Locate the cell with the specified text and output its [X, Y] center coordinate. 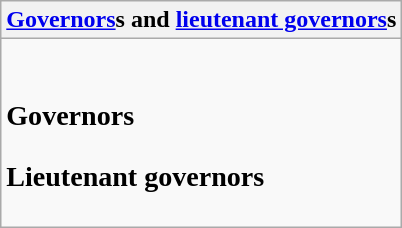
GovernorsLieutenant governors [202, 133]
Governorss and lieutenant governorss [202, 20]
